Locate the cell with the specified text and output its (x, y) center coordinate. 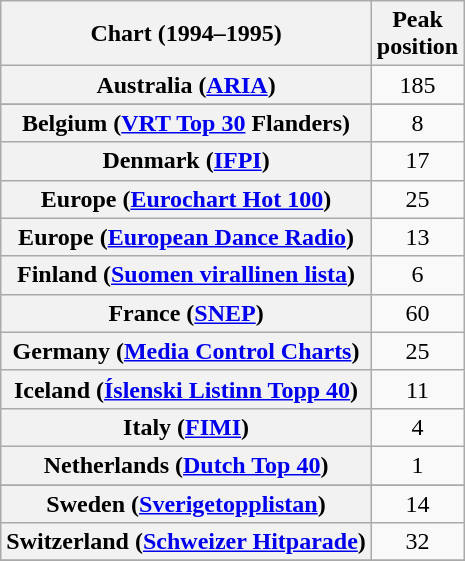
13 (417, 237)
Iceland (Íslenski Listinn Topp 40) (186, 389)
Belgium (VRT Top 30 Flanders) (186, 123)
32 (417, 542)
14 (417, 503)
185 (417, 85)
Denmark (IFPI) (186, 161)
8 (417, 123)
France (SNEP) (186, 313)
Finland (Suomen virallinen lista) (186, 275)
Switzerland (Schweizer Hitparade) (186, 542)
Europe (European Dance Radio) (186, 237)
11 (417, 389)
Sweden (Sverigetopplistan) (186, 503)
60 (417, 313)
Europe (Eurochart Hot 100) (186, 199)
Chart (1994–1995) (186, 34)
Italy (FIMI) (186, 427)
Netherlands (Dutch Top 40) (186, 465)
1 (417, 465)
Australia (ARIA) (186, 85)
17 (417, 161)
Germany (Media Control Charts) (186, 351)
6 (417, 275)
4 (417, 427)
Peakposition (417, 34)
